Find where the given text appears and provide that cell's center as [X, Y] coordinate. 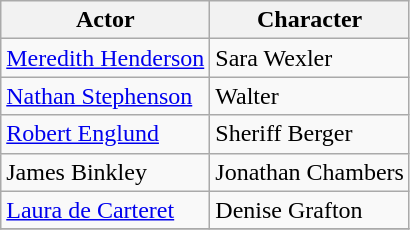
James Binkley [106, 172]
Meredith Henderson [106, 58]
Laura de Carteret [106, 210]
Sheriff Berger [310, 134]
Jonathan Chambers [310, 172]
Walter [310, 96]
Sara Wexler [310, 58]
Actor [106, 20]
Character [310, 20]
Robert Englund [106, 134]
Nathan Stephenson [106, 96]
Denise Grafton [310, 210]
